Return [x, y] of the center of cell containing provided text 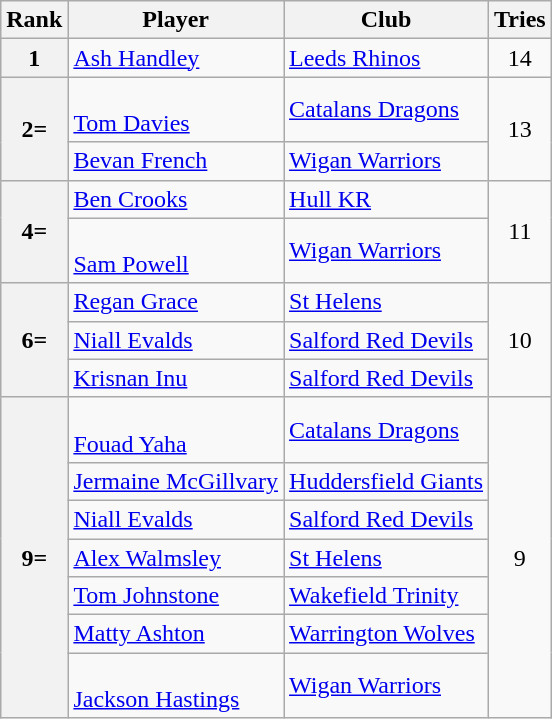
Rank [34, 20]
Bevan French [176, 161]
10 [520, 340]
Sam Powell [176, 250]
13 [520, 128]
14 [520, 58]
Krisnan Inu [176, 378]
Wakefield Trinity [386, 596]
Tries [520, 20]
Huddersfield Giants [386, 481]
Tom Davies [176, 110]
Matty Ashton [176, 634]
4= [34, 232]
Warrington Wolves [386, 634]
Tom Johnstone [176, 596]
Regan Grace [176, 302]
11 [520, 232]
9= [34, 557]
6= [34, 340]
9 [520, 557]
Jackson Hastings [176, 686]
Leeds Rhinos [386, 58]
Jermaine McGillvary [176, 481]
1 [34, 58]
Ben Crooks [176, 199]
Hull KR [386, 199]
Fouad Yaha [176, 430]
Player [176, 20]
Club [386, 20]
Ash Handley [176, 58]
Alex Walmsley [176, 557]
2= [34, 128]
